From the cell containing the given text, extract its center point as (X, Y) coordinate. 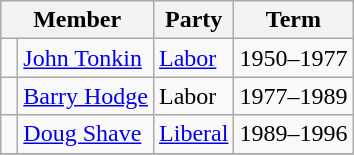
John Tonkin (86, 58)
Party (194, 20)
1950–1977 (294, 58)
Member (78, 20)
Term (294, 20)
1977–1989 (294, 96)
Barry Hodge (86, 96)
1989–1996 (294, 134)
Liberal (194, 134)
Doug Shave (86, 134)
